For the text-containing cell, return its midpoint in (x, y) coordinate format. 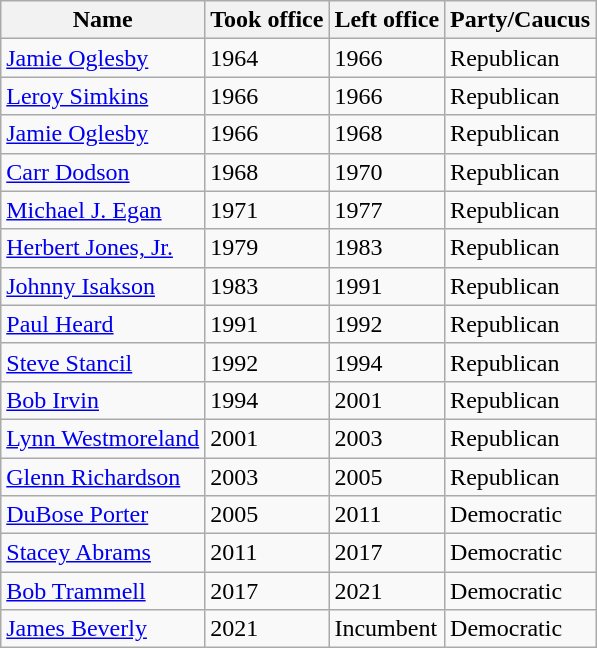
Johnny Isakson (103, 286)
1971 (267, 210)
1970 (387, 172)
James Beverly (103, 629)
Took office (267, 20)
Bob Trammell (103, 591)
Left office (387, 20)
1977 (387, 210)
DuBose Porter (103, 515)
Name (103, 20)
Herbert Jones, Jr. (103, 248)
Carr Dodson (103, 172)
Incumbent (387, 629)
Paul Heard (103, 324)
1964 (267, 58)
Stacey Abrams (103, 553)
Lynn Westmoreland (103, 438)
Steve Stancil (103, 362)
1979 (267, 248)
Glenn Richardson (103, 477)
Leroy Simkins (103, 96)
Bob Irvin (103, 400)
Michael J. Egan (103, 210)
Party/Caucus (520, 20)
